Search for the cell housing the specified text and yield its (X, Y) center coordinate. 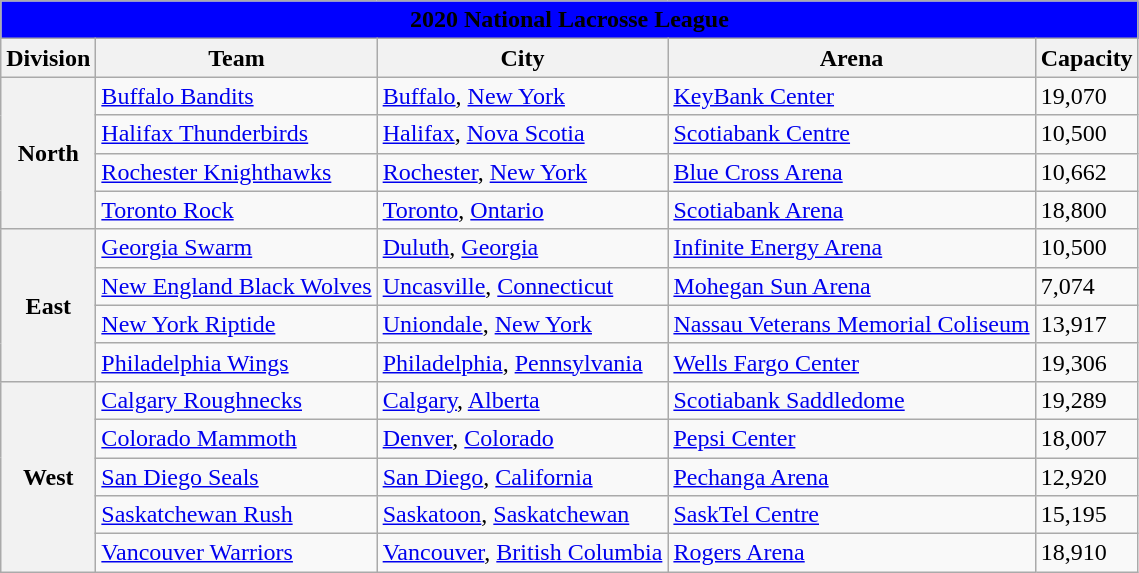
North (48, 153)
7,074 (1086, 286)
KeyBank Center (852, 96)
Buffalo Bandits (236, 96)
Arena (852, 58)
Scotiabank Centre (852, 134)
10,662 (1086, 172)
2020 National Lacrosse League (570, 20)
SaskTel Centre (852, 515)
Pechanga Arena (852, 477)
Division (48, 58)
13,917 (1086, 324)
San Diego Seals (236, 477)
15,195 (1086, 515)
Calgary, Alberta (522, 400)
Mohegan Sun Arena (852, 286)
West (48, 476)
Nassau Veterans Memorial Coliseum (852, 324)
Rochester, New York (522, 172)
18,910 (1086, 553)
Toronto, Ontario (522, 210)
Colorado Mammoth (236, 438)
Denver, Colorado (522, 438)
Philadelphia, Pennsylvania (522, 362)
City (522, 58)
Duluth, Georgia (522, 248)
19,306 (1086, 362)
San Diego, California (522, 477)
Scotiabank Arena (852, 210)
Calgary Roughnecks (236, 400)
New York Riptide (236, 324)
Buffalo, New York (522, 96)
19,070 (1086, 96)
Rochester Knighthawks (236, 172)
Toronto Rock (236, 210)
Infinite Energy Arena (852, 248)
New England Black Wolves (236, 286)
Vancouver Warriors (236, 553)
Saskatoon, Saskatchewan (522, 515)
Uncasville, Connecticut (522, 286)
Philadelphia Wings (236, 362)
Team (236, 58)
18,800 (1086, 210)
Georgia Swarm (236, 248)
Vancouver, British Columbia (522, 553)
Capacity (1086, 58)
Uniondale, New York (522, 324)
19,289 (1086, 400)
Blue Cross Arena (852, 172)
18,007 (1086, 438)
Rogers Arena (852, 553)
Scotiabank Saddledome (852, 400)
Wells Fargo Center (852, 362)
Halifax Thunderbirds (236, 134)
Halifax, Nova Scotia (522, 134)
Pepsi Center (852, 438)
Saskatchewan Rush (236, 515)
East (48, 305)
12,920 (1086, 477)
